Identify which cell holds the provided text, then report its [x, y] central coordinate. 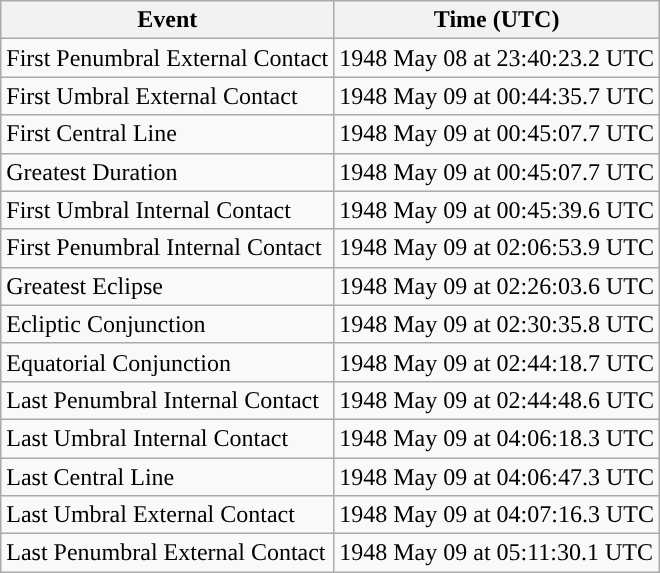
Greatest Duration [168, 172]
Event [168, 20]
1948 May 09 at 04:06:47.3 UTC [497, 477]
Last Penumbral Internal Contact [168, 400]
1948 May 09 at 02:26:03.6 UTC [497, 286]
Last Umbral External Contact [168, 515]
Greatest Eclipse [168, 286]
1948 May 09 at 02:44:18.7 UTC [497, 362]
Equatorial Conjunction [168, 362]
Last Central Line [168, 477]
Last Penumbral External Contact [168, 553]
1948 May 09 at 02:06:53.9 UTC [497, 248]
1948 May 09 at 02:44:48.6 UTC [497, 400]
First Umbral External Contact [168, 96]
1948 May 09 at 00:45:39.6 UTC [497, 210]
First Penumbral External Contact [168, 58]
1948 May 09 at 05:11:30.1 UTC [497, 553]
1948 May 09 at 02:30:35.8 UTC [497, 324]
Ecliptic Conjunction [168, 324]
1948 May 08 at 23:40:23.2 UTC [497, 58]
1948 May 09 at 04:07:16.3 UTC [497, 515]
Time (UTC) [497, 20]
Last Umbral Internal Contact [168, 438]
First Central Line [168, 134]
1948 May 09 at 04:06:18.3 UTC [497, 438]
1948 May 09 at 00:44:35.7 UTC [497, 96]
First Penumbral Internal Contact [168, 248]
First Umbral Internal Contact [168, 210]
